Pinpoint the cell where the given text exists, returning its [x, y] midpoint coordinate. 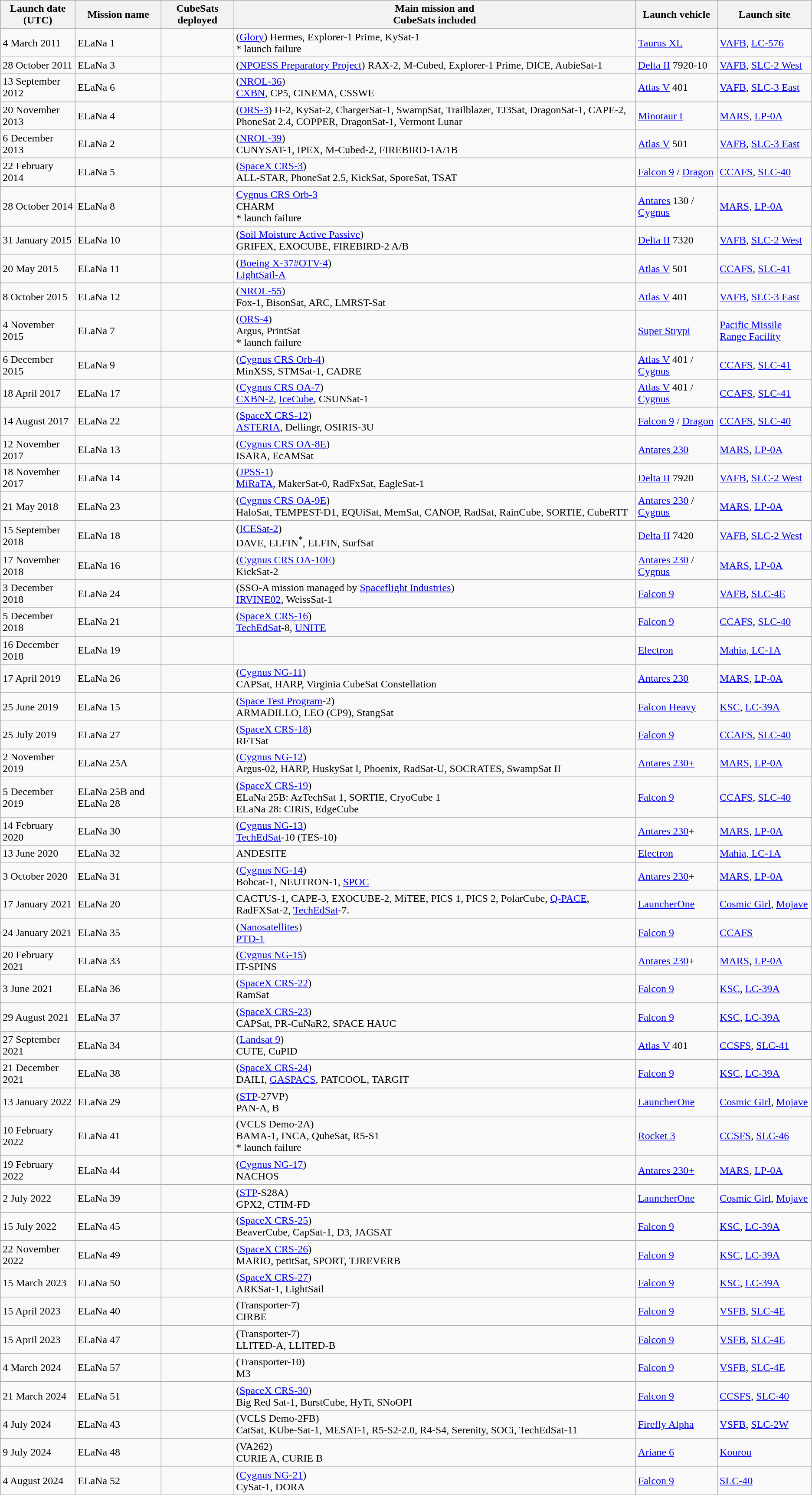
VSFB, SLC-2W [765, 1424]
(Cygnus CRS OA-8E)ISARA, EcAMSat [435, 450]
(SpaceX CRS-3)ALL-STAR, PhoneSat 2.5, KickSat, SporeSat, TSAT [435, 172]
5 December 2018 [38, 622]
20 May 2015 [38, 268]
(Space Test Program-2)ARMADILLO, LEO (CP9), StangSat [435, 706]
(VCLS Demo-2FB)CatSat, KUbe-Sat-1, MESAT-1, R5-S2-2.0, R4-S4, Serenity, SOCi, TechEdSat-11 [435, 1424]
27 September 2021 [38, 1045]
Cygnus CRS Orb-3CHARM* launch failure [435, 206]
SLC-40 [765, 1481]
24 January 2021 [38, 932]
17 April 2019 [38, 679]
(Glory) Hermes, Explorer-1 Prime, KySat-1* launch failure [435, 43]
(Cygnus CRS Orb-4)MinXSS, STMSat-1, CADRE [435, 365]
ELaNa 16 [118, 565]
CCSFS, SLC-41 [765, 1045]
(Cygnus CRS OA-10E)KickSat-2 [435, 565]
ELaNa 13 [118, 450]
Delta II 7420 [676, 536]
ELaNa 33 [118, 961]
29 August 2021 [38, 1017]
Launch vehicle [676, 15]
10 February 2022 [38, 1136]
4 August 2024 [38, 1481]
14 February 2020 [38, 831]
Launch date (UTC) [38, 15]
Delta II 7920-10 [676, 65]
8 October 2015 [38, 297]
ELaNa 6 [118, 88]
ELaNa 30 [118, 831]
28 October 2011 [38, 65]
CCAFS [765, 932]
(Cygnus CRS OA-7)CXBN-2, IceCube, CSUNSat-1 [435, 393]
(SpaceX CRS-12)ASTERIA, Dellingr, OSIRIS-3U [435, 422]
ELaNa 52 [118, 1481]
CACTUS-1, CAPE-3, EXOCUBE-2, MiTEE, PICS 1, PICS 2, PolarCube, Q-PACE, RadFXSat-2, TechEdSat-7. [435, 904]
ELaNa 45 [118, 1226]
ELaNa 51 [118, 1396]
ELaNa 23 [118, 506]
3 June 2021 [38, 989]
6 December 2013 [38, 144]
ELaNa 19 [118, 650]
(Cygnus NG-12)Argus-02, HARP, HuskySat I, Phoenix, RadSat-U, SOCRATES, SwampSat II [435, 763]
ANDESITE [435, 854]
13 June 2020 [38, 854]
(ORS-4)Argus, PrintSat* launch failure [435, 331]
18 April 2017 [38, 393]
13 January 2022 [38, 1102]
(Nanosatellites)PTD-1 [435, 932]
Mission name [118, 15]
(Cygnus CRS OA-9E)HaloSat, TEMPEST-D1, EQUiSat, MemSat, CANOP, RadSat, RainCube, SORTIE, CubeRTT [435, 506]
17 January 2021 [38, 904]
ELaNa 2 [118, 144]
ELaNa 35 [118, 932]
ELaNa 15 [118, 706]
16 December 2018 [38, 650]
4 November 2015 [38, 331]
Antares 130 / Cygnus [676, 206]
ELaNa 25B and ELaNa 28 [118, 797]
Minotaur I [676, 115]
ELaNa 38 [118, 1074]
(Cygnus NG-14)Bobcat-1, NEUTRON-1, SPOC [435, 876]
(Soil Moisture Active Passive)GRIFEX, EXOCUBE, FIREBIRD-2 A/B [435, 240]
ELaNa 4 [118, 115]
21 May 2018 [38, 506]
(NROL-55)Fox-1, BisonSat, ARC, LMRST-Sat [435, 297]
5 December 2019 [38, 797]
ELaNa 20 [118, 904]
2 July 2022 [38, 1199]
ELaNa 40 [118, 1311]
Super Strypi [676, 331]
(NPOESS Preparatory Project) RAX-2, M-Cubed, Explorer-1 Prime, DICE, AubieSat-1 [435, 65]
(SSO-A mission managed by Spaceflight Industries)IRVINE02, WeissSat-1 [435, 594]
(STP-S28A)GPX2, CTIM-FD [435, 1199]
(SpaceX CRS-19)ELaNa 25B: AzTechSat 1, SORTIE, CryoCube 1ELaNa 28: CIRiS, EdgeCube [435, 797]
Rocket 3 [676, 1136]
ELaNa 32 [118, 854]
ELaNa 18 [118, 536]
19 February 2022 [38, 1170]
2 November 2019 [38, 763]
(SpaceX CRS-22)RamSat [435, 989]
(Boeing X-37#OTV-4)LightSail-A [435, 268]
(SpaceX CRS-30)Big Red Sat-1, BurstCube, HyTi, SNoOPI [435, 1396]
9 July 2024 [38, 1452]
ELaNa 39 [118, 1199]
15 July 2022 [38, 1226]
(Landsat 9)CUTE, CuPID [435, 1045]
4 March 2011 [38, 43]
(SpaceX CRS-18)RFTSat [435, 735]
CubeSats deployed [198, 15]
(SpaceX CRS-26)MARIO, petitSat, SPORT, TJREVERB [435, 1255]
17 November 2018 [38, 565]
ELaNa 43 [118, 1424]
(Cygnus NG-13)TechEdSat-10 (TES-10) [435, 831]
31 January 2015 [38, 240]
(Cygnus NG-11)CAPSat, HARP, Virginia CubeSat Constellation [435, 679]
ELaNa 37 [118, 1017]
(ORS-3) H-2, KySat-2, ChargerSat-1, SwampSat, Trailblazer, TJ3Sat, DragonSat-1, CAPE-2, PhoneSat 2.4, COPPER, DragonSat-1, Vermont Lunar [435, 115]
4 July 2024 [38, 1424]
ELaNa 1 [118, 43]
ELaNa 22 [118, 422]
(NROL-36)CXBN, CP5, CINEMA, CSSWE [435, 88]
ELaNa 9 [118, 365]
ELaNa 26 [118, 679]
(ICESat-2)DAVE, ELFIN*, ELFIN, SurfSat [435, 536]
Ariane 6 [676, 1452]
ELaNa 29 [118, 1102]
21 December 2021 [38, 1074]
VAFB, LC-576 [765, 43]
(Cygnus NG-17)NACHOS [435, 1170]
21 March 2024 [38, 1396]
Firefly Alpha [676, 1424]
(SpaceX CRS-23)CAPSat, PR-CuNaR2, SPACE HAUC [435, 1017]
(VA262)CURIE A, CURIE B [435, 1452]
Pacific Missile Range Facility [765, 331]
3 December 2018 [38, 594]
20 February 2021 [38, 961]
(SpaceX CRS-25)BeaverCube, CapSat-1, D3, JAGSAT [435, 1226]
ELaNa 48 [118, 1452]
ELaNa 3 [118, 65]
ELaNa 36 [118, 989]
20 November 2013 [38, 115]
(SpaceX CRS-16)TechEdSat-8, UNITE [435, 622]
25 July 2019 [38, 735]
(Transporter-7)LLITED-A, LLITED-B [435, 1339]
(Transporter-10)M3 [435, 1368]
15 September 2018 [38, 536]
4 March 2024 [38, 1368]
3 October 2020 [38, 876]
Delta II 7920 [676, 478]
ELaNa 10 [118, 240]
ELaNa 25A [118, 763]
Launch site [765, 15]
(Transporter-7)CIRBE [435, 1311]
6 December 2015 [38, 365]
(SpaceX CRS-27)ARKSat-1, LightSail [435, 1283]
Main mission andCubeSats included [435, 15]
ELaNa 5 [118, 172]
(JPSS-1)MiRaTA, MakerSat-0, RadFxSat, EagleSat-1 [435, 478]
ELaNa 50 [118, 1283]
Taurus XL [676, 43]
ELaNa 8 [118, 206]
ELaNa 49 [118, 1255]
(NROL-39)CUNYSAT-1, IPEX, M-Cubed-2, FIREBIRD-1A/1B [435, 144]
ELaNa 7 [118, 331]
CCSFS, SLC-40 [765, 1396]
ELaNa 14 [118, 478]
12 November 2017 [38, 450]
25 June 2019 [38, 706]
VAFB, SLC-4E [765, 594]
Kourou [765, 1452]
ELaNa 21 [118, 622]
18 November 2017 [38, 478]
14 August 2017 [38, 422]
22 November 2022 [38, 1255]
(Cygnus NG-21)CySat-1, DORA [435, 1481]
(Cygnus NG-15)IT-SPINS [435, 961]
ELaNa 11 [118, 268]
ELaNa 24 [118, 594]
ELaNa 44 [118, 1170]
ELaNa 12 [118, 297]
ELaNa 27 [118, 735]
15 March 2023 [38, 1283]
(STP-27VP)PAN-A, B [435, 1102]
CCSFS, SLC-46 [765, 1136]
ELaNa 17 [118, 393]
28 October 2014 [38, 206]
(SpaceX CRS-24)DAILI, GASPACS, PATCOOL, TARGIT [435, 1074]
ELaNa 31 [118, 876]
ELaNa 57 [118, 1368]
Falcon Heavy [676, 706]
13 September 2012 [38, 88]
ELaNa 41 [118, 1136]
(VCLS Demo-2A)BAMA-1, INCA, QubeSat, R5-S1 * launch failure [435, 1136]
22 February 2014 [38, 172]
ELaNa 34 [118, 1045]
Delta II 7320 [676, 240]
ELaNa 47 [118, 1339]
